Pinpoint the cell where the given text exists, returning its (x, y) midpoint coordinate. 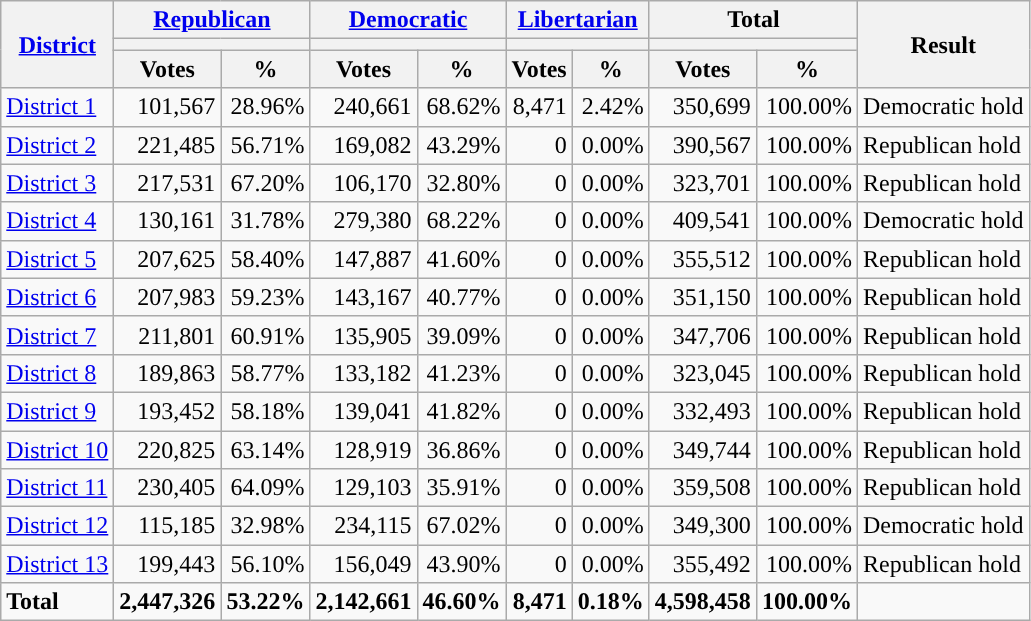
District 10 (58, 449)
Republican (212, 20)
147,887 (364, 259)
District (58, 44)
64.09% (266, 488)
133,182 (364, 373)
43.90% (462, 564)
2,447,326 (168, 602)
District 13 (58, 564)
115,185 (168, 526)
129,103 (364, 488)
59.23% (266, 297)
41.23% (462, 373)
District 5 (58, 259)
31.78% (266, 221)
46.60% (462, 602)
207,983 (168, 297)
District 1 (58, 107)
128,919 (364, 449)
2.42% (610, 107)
67.02% (462, 526)
189,863 (168, 373)
221,485 (168, 145)
43.29% (462, 145)
40.77% (462, 297)
67.20% (266, 183)
349,300 (702, 526)
58.77% (266, 373)
2,142,661 (364, 602)
359,508 (702, 488)
350,699 (702, 107)
District 11 (58, 488)
District 7 (58, 335)
68.62% (462, 107)
58.18% (266, 411)
351,150 (702, 297)
130,161 (168, 221)
101,567 (168, 107)
409,541 (702, 221)
District 6 (58, 297)
32.80% (462, 183)
District 3 (58, 183)
Result (943, 44)
56.71% (266, 145)
District 2 (58, 145)
106,170 (364, 183)
169,082 (364, 145)
230,405 (168, 488)
240,661 (364, 107)
135,905 (364, 335)
68.22% (462, 221)
349,744 (702, 449)
35.91% (462, 488)
District 4 (58, 221)
Libertarian (578, 20)
139,041 (364, 411)
347,706 (702, 335)
District 12 (58, 526)
63.14% (266, 449)
District 9 (58, 411)
390,567 (702, 145)
279,380 (364, 221)
36.86% (462, 449)
41.82% (462, 411)
211,801 (168, 335)
323,045 (702, 373)
32.98% (266, 526)
217,531 (168, 183)
193,452 (168, 411)
199,443 (168, 564)
323,701 (702, 183)
234,115 (364, 526)
4,598,458 (702, 602)
41.60% (462, 259)
56.10% (266, 564)
0.18% (610, 602)
332,493 (702, 411)
156,049 (364, 564)
355,492 (702, 564)
53.22% (266, 602)
District 8 (58, 373)
220,825 (168, 449)
355,512 (702, 259)
Democratic (408, 20)
39.09% (462, 335)
143,167 (364, 297)
60.91% (266, 335)
207,625 (168, 259)
28.96% (266, 107)
58.40% (266, 259)
